Find where the given text appears and provide that cell's center as [x, y] coordinate. 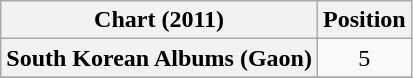
5 [364, 58]
Position [364, 20]
South Korean Albums (Gaon) [160, 58]
Chart (2011) [160, 20]
